For the text-containing cell, return its midpoint in [X, Y] coordinate format. 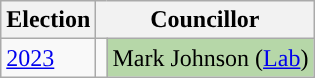
Mark Johnson (Lab) [210, 58]
2023 [48, 58]
Councillor [205, 20]
Election [48, 20]
